Find where the given text appears and provide that cell's center as (x, y) coordinate. 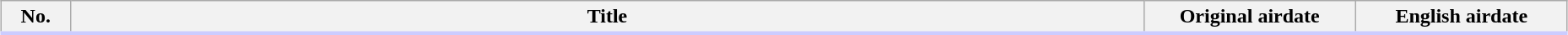
Title (608, 17)
English airdate (1462, 17)
Original airdate (1249, 17)
No. (35, 17)
